Return the [x, y] coordinate for the center point of the cell that contains the specified text.  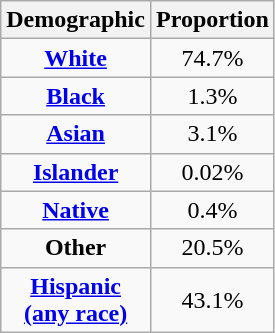
Native [76, 210]
White [76, 58]
43.1% [212, 300]
1.3% [212, 96]
Black [76, 96]
Proportion [212, 20]
Hispanic(any race) [76, 300]
0.4% [212, 210]
3.1% [212, 134]
Islander [76, 172]
Asian [76, 134]
74.7% [212, 58]
20.5% [212, 248]
0.02% [212, 172]
Demographic [76, 20]
Other [76, 248]
